From the cell containing the given text, extract its center point as (x, y) coordinate. 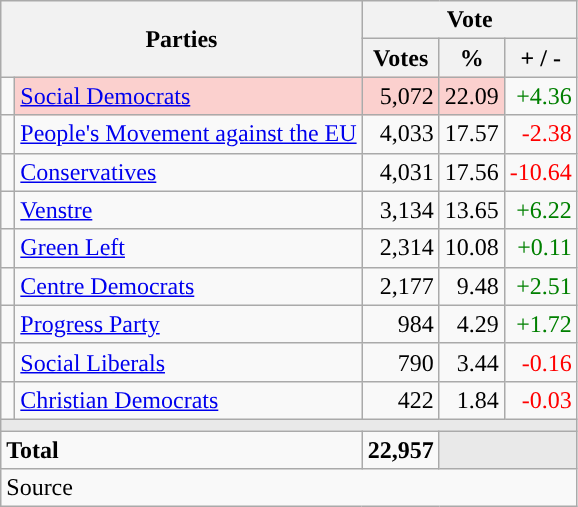
5,072 (400, 96)
Conservatives (188, 172)
-0.16 (540, 362)
790 (400, 362)
3.44 (472, 362)
2,314 (400, 248)
17.57 (472, 134)
22,957 (400, 449)
% (472, 58)
Centre Democrats (188, 286)
Venstre (188, 210)
22.09 (472, 96)
-2.38 (540, 134)
3,134 (400, 210)
Social Democrats (188, 96)
Christian Democrats (188, 400)
1.84 (472, 400)
Parties (182, 39)
People's Movement against the EU (188, 134)
2,177 (400, 286)
-0.03 (540, 400)
Votes (400, 58)
+6.22 (540, 210)
Social Liberals (188, 362)
422 (400, 400)
+2.51 (540, 286)
+1.72 (540, 324)
Vote (470, 20)
4,033 (400, 134)
13.65 (472, 210)
17.56 (472, 172)
-10.64 (540, 172)
+0.11 (540, 248)
Green Left (188, 248)
10.08 (472, 248)
+ / - (540, 58)
+4.36 (540, 96)
4.29 (472, 324)
9.48 (472, 286)
Source (290, 488)
Progress Party (188, 324)
984 (400, 324)
Total (182, 449)
4,031 (400, 172)
